Identify which cell holds the provided text, then report its (x, y) central coordinate. 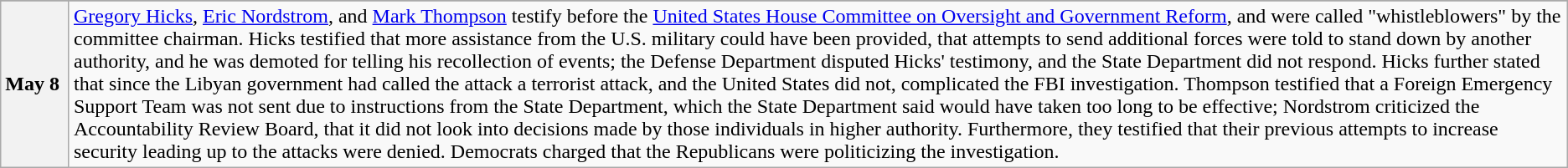
May 8 (35, 84)
